Extract the [X, Y] coordinate from the center of the cell holding the provided text.  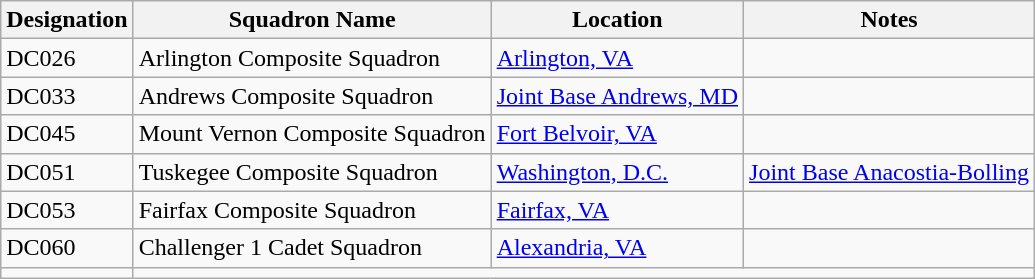
DC045 [67, 134]
Location [617, 20]
Squadron Name [312, 20]
Washington, D.C. [617, 172]
Fairfax Composite Squadron [312, 210]
DC053 [67, 210]
DC060 [67, 248]
Arlington Composite Squadron [312, 58]
Joint Base Anacostia-Bolling [890, 172]
Mount Vernon Composite Squadron [312, 134]
Joint Base Andrews, MD [617, 96]
Andrews Composite Squadron [312, 96]
DC051 [67, 172]
Fort Belvoir, VA [617, 134]
Arlington, VA [617, 58]
Tuskegee Composite Squadron [312, 172]
Fairfax, VA [617, 210]
Alexandria, VA [617, 248]
DC033 [67, 96]
DC026 [67, 58]
Challenger 1 Cadet Squadron [312, 248]
Notes [890, 20]
Designation [67, 20]
